Return the (X, Y) coordinate for the center point of the cell that contains the specified text.  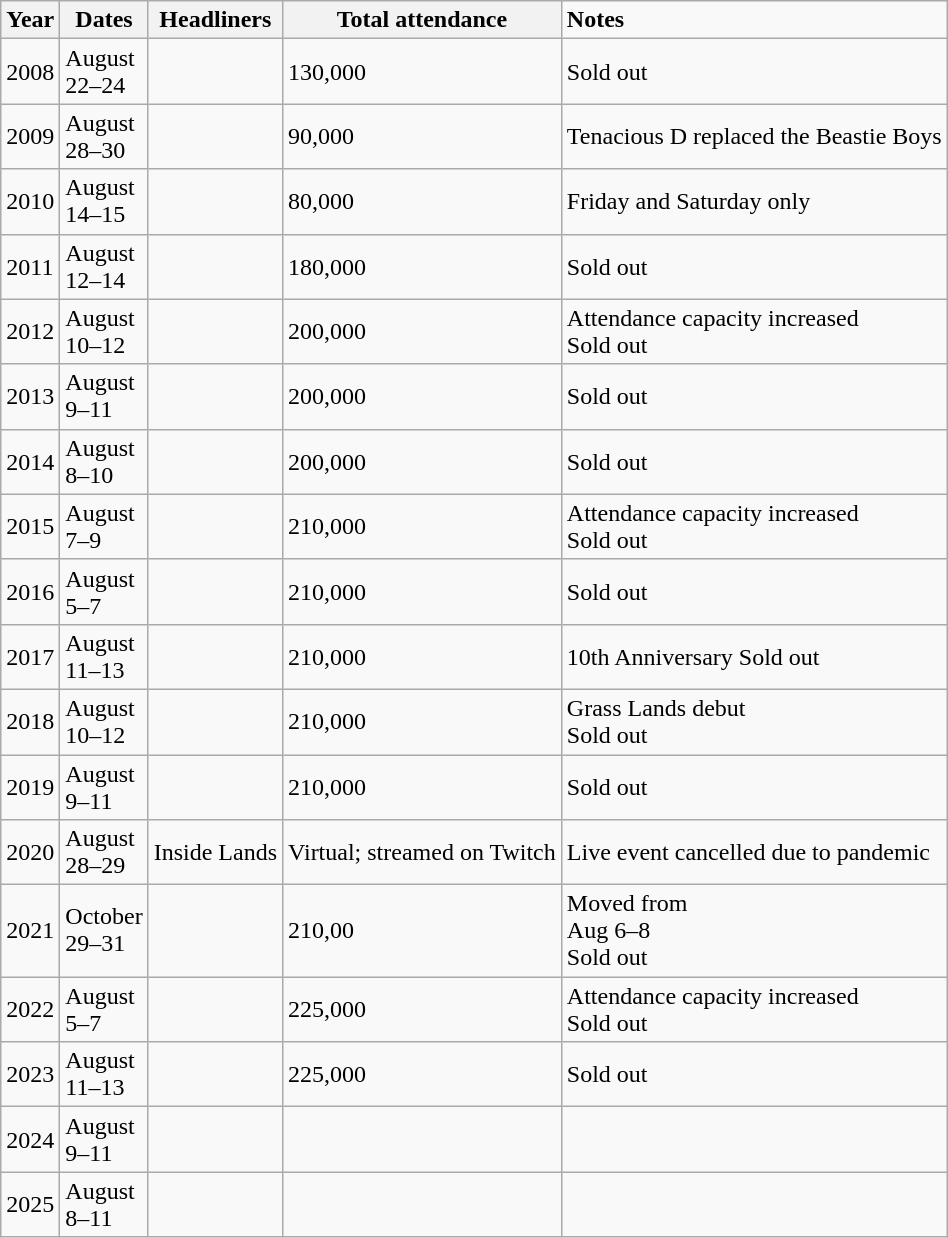
August8–10 (104, 462)
Virtual; streamed on Twitch (422, 852)
2014 (30, 462)
October29–31 (104, 931)
Year (30, 20)
2008 (30, 72)
2017 (30, 656)
130,000 (422, 72)
Moved fromAug 6–8Sold out (754, 931)
2020 (30, 852)
10th Anniversary Sold out (754, 656)
2013 (30, 396)
August14–15 (104, 202)
2025 (30, 1204)
2012 (30, 332)
August22–24 (104, 72)
Live event cancelled due to pandemic (754, 852)
Friday and Saturday only (754, 202)
180,000 (422, 266)
2021 (30, 931)
2022 (30, 1010)
Total attendance (422, 20)
August28–29 (104, 852)
2011 (30, 266)
August12–14 (104, 266)
Inside Lands (215, 852)
2010 (30, 202)
August7–9 (104, 526)
90,000 (422, 136)
2024 (30, 1140)
Dates (104, 20)
Headliners (215, 20)
August28–30 (104, 136)
2009 (30, 136)
2023 (30, 1074)
Grass Lands debutSold out (754, 722)
August8–11 (104, 1204)
Notes (754, 20)
2016 (30, 592)
2018 (30, 722)
Tenacious D replaced the Beastie Boys (754, 136)
2019 (30, 786)
80,000 (422, 202)
210,00 (422, 931)
2015 (30, 526)
